Find where the given text appears and provide that cell's center as [x, y] coordinate. 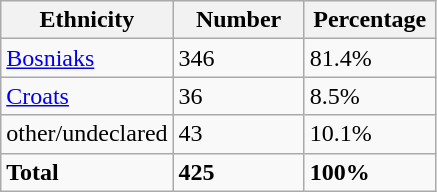
8.5% [370, 96]
100% [370, 172]
Percentage [370, 20]
43 [238, 134]
81.4% [370, 58]
425 [238, 172]
Total [87, 172]
10.1% [370, 134]
Number [238, 20]
Ethnicity [87, 20]
other/undeclared [87, 134]
Croats [87, 96]
36 [238, 96]
346 [238, 58]
Bosniaks [87, 58]
